Capture the cell that displays the provided text and extract its (X, Y) central coordinate. 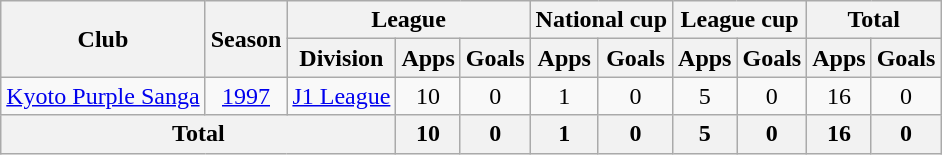
Club (103, 39)
J1 League (342, 96)
League cup (740, 20)
Kyoto Purple Sanga (103, 96)
Division (342, 58)
Season (246, 39)
1997 (246, 96)
League (408, 20)
National cup (601, 20)
